Locate the cell with the specified text and output its [x, y] center coordinate. 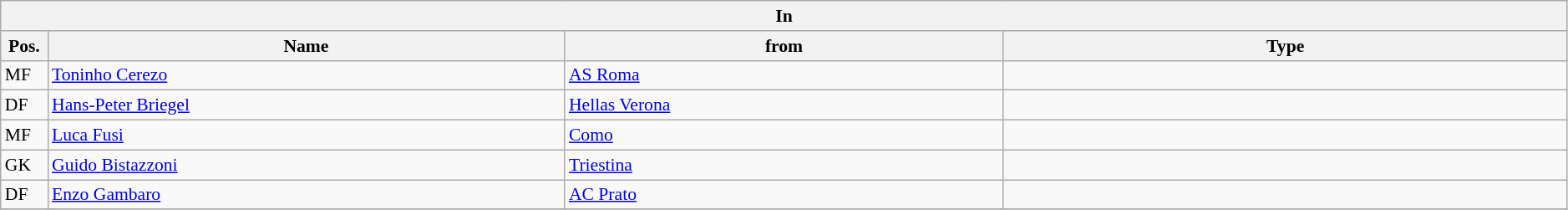
Name [306, 46]
Toninho Cerezo [306, 75]
Como [784, 136]
Luca Fusi [306, 136]
Triestina [784, 165]
Type [1285, 46]
AC Prato [784, 195]
AS Roma [784, 75]
In [784, 16]
Hans-Peter Briegel [306, 105]
Enzo Gambaro [306, 195]
GK [24, 165]
from [784, 46]
Hellas Verona [784, 105]
Pos. [24, 46]
Guido Bistazzoni [306, 165]
